Find where the given text appears and provide that cell's center as [X, Y] coordinate. 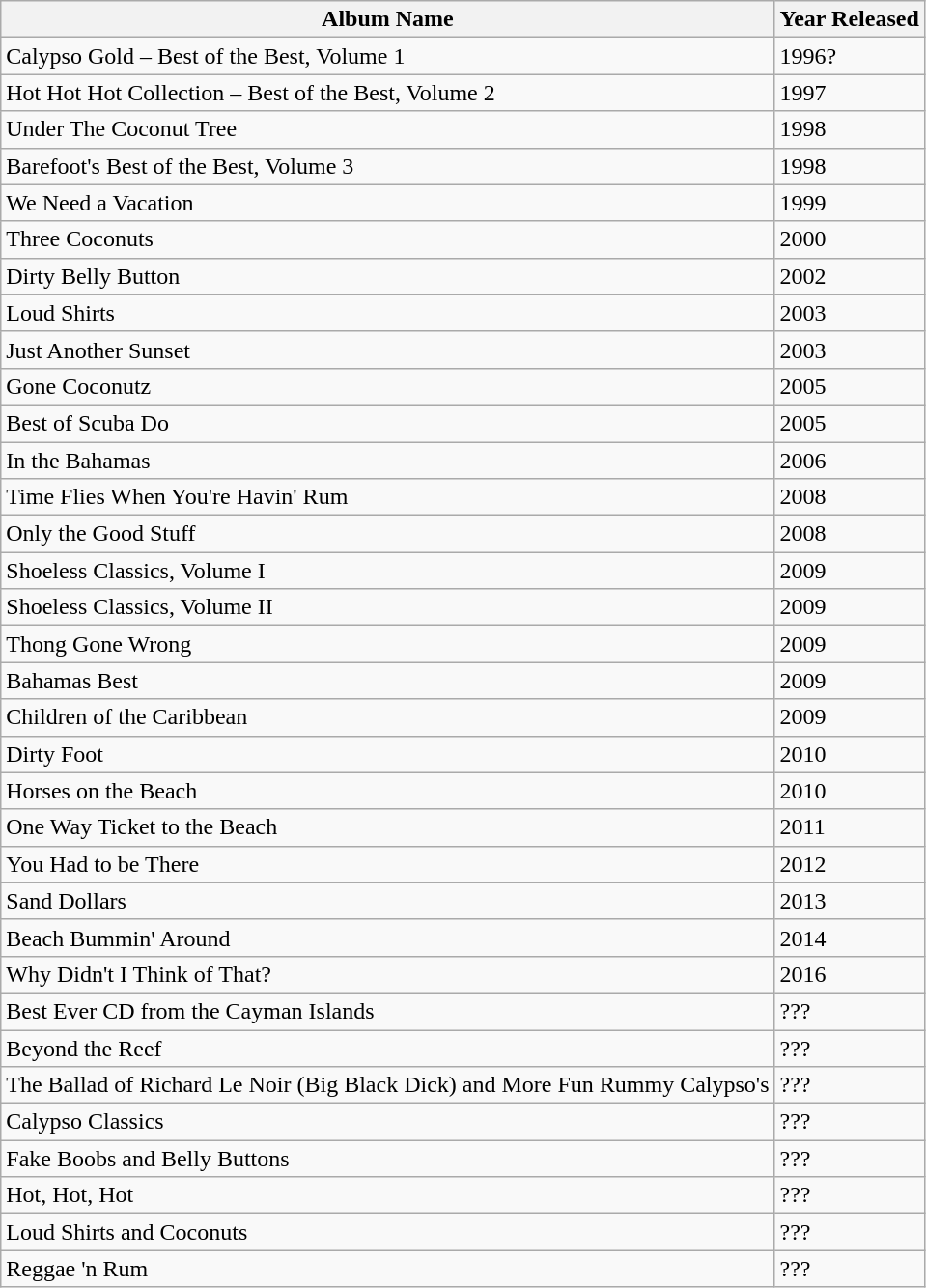
Dirty Foot [388, 754]
2011 [850, 827]
Three Coconuts [388, 239]
Shoeless Classics, Volume II [388, 607]
One Way Ticket to the Beach [388, 827]
1999 [850, 203]
Shoeless Classics, Volume I [388, 571]
Sand Dollars [388, 901]
Only the Good Stuff [388, 534]
Dirty Belly Button [388, 276]
The Ballad of Richard Le Noir (Big Black Dick) and More Fun Rummy Calypso's [388, 1085]
1997 [850, 93]
Year Released [850, 19]
You Had to be There [388, 864]
Children of the Caribbean [388, 717]
Album Name [388, 19]
2000 [850, 239]
2016 [850, 974]
Calypso Classics [388, 1122]
We Need a Vacation [388, 203]
Best of Scuba Do [388, 423]
Thong Gone Wrong [388, 644]
1996? [850, 56]
Just Another Sunset [388, 350]
Time Flies When You're Havin' Rum [388, 497]
Beyond the Reef [388, 1048]
Beach Bummin' Around [388, 938]
2006 [850, 461]
In the Bahamas [388, 461]
Loud Shirts [388, 313]
Loud Shirts and Coconuts [388, 1232]
Reggae 'n Rum [388, 1269]
Hot, Hot, Hot [388, 1195]
Barefoot's Best of the Best, Volume 3 [388, 166]
Calypso Gold – Best of the Best, Volume 1 [388, 56]
Hot Hot Hot Collection – Best of the Best, Volume 2 [388, 93]
Fake Boobs and Belly Buttons [388, 1159]
Horses on the Beach [388, 791]
Bahamas Best [388, 681]
2013 [850, 901]
2012 [850, 864]
Gone Coconutz [388, 386]
2014 [850, 938]
Under The Coconut Tree [388, 129]
Why Didn't I Think of That? [388, 974]
Best Ever CD from the Cayman Islands [388, 1011]
2002 [850, 276]
